Extract the [X, Y] coordinate from the center of the cell holding the provided text.  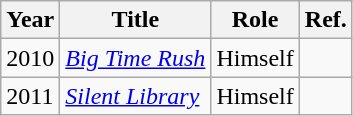
Ref. [326, 20]
Year [30, 20]
Title [136, 20]
Silent Library [136, 96]
2011 [30, 96]
Role [255, 20]
Big Time Rush [136, 58]
2010 [30, 58]
